From the cell containing the given text, extract its center point as (x, y) coordinate. 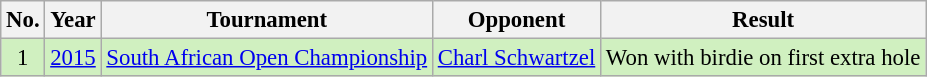
1 (23, 58)
Won with birdie on first extra hole (764, 58)
No. (23, 20)
South African Open Championship (266, 58)
Year (73, 20)
Charl Schwartzel (516, 58)
2015 (73, 58)
Result (764, 20)
Opponent (516, 20)
Tournament (266, 20)
